Return [x, y] of the center of cell containing provided text 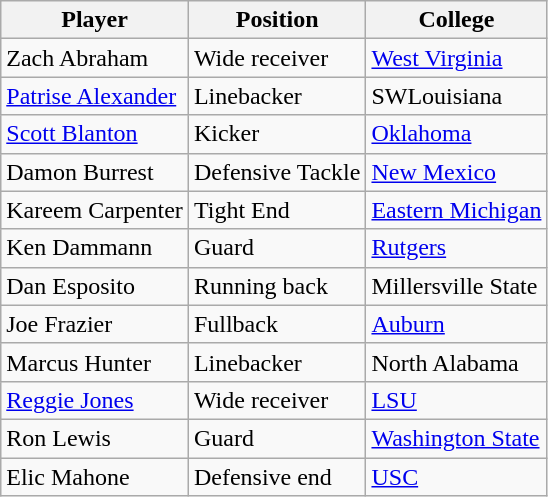
North Alabama [456, 362]
Scott Blanton [95, 134]
Tight End [277, 210]
Reggie Jones [95, 400]
Elic Mahone [95, 477]
Auburn [456, 324]
Kicker [277, 134]
SWLouisiana [456, 96]
Defensive end [277, 477]
Oklahoma [456, 134]
Patrise Alexander [95, 96]
Marcus Hunter [95, 362]
Defensive Tackle [277, 172]
New Mexico [456, 172]
LSU [456, 400]
USC [456, 477]
West Virginia [456, 58]
Rutgers [456, 248]
Joe Frazier [95, 324]
Washington State [456, 438]
Position [277, 20]
Running back [277, 286]
Eastern Michigan [456, 210]
Millersville State [456, 286]
College [456, 20]
Ron Lewis [95, 438]
Fullback [277, 324]
Player [95, 20]
Damon Burrest [95, 172]
Kareem Carpenter [95, 210]
Ken Dammann [95, 248]
Dan Esposito [95, 286]
Zach Abraham [95, 58]
